Extract the (X, Y) coordinate from the center of the cell holding the provided text.  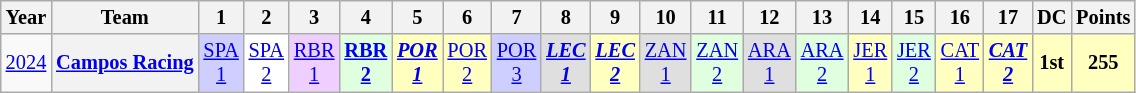
11 (717, 17)
17 (1008, 17)
Campos Racing (124, 63)
ARA1 (770, 63)
ZAN2 (717, 63)
9 (616, 17)
ZAN1 (666, 63)
JER2 (914, 63)
2 (266, 17)
13 (822, 17)
10 (666, 17)
4 (366, 17)
SPA2 (266, 63)
12 (770, 17)
POR1 (417, 63)
16 (960, 17)
DC (1052, 17)
1 (220, 17)
255 (1103, 63)
JER1 (870, 63)
Year (26, 17)
RBR2 (366, 63)
3 (314, 17)
Points (1103, 17)
POR3 (516, 63)
2024 (26, 63)
15 (914, 17)
14 (870, 17)
6 (468, 17)
CAT2 (1008, 63)
Team (124, 17)
8 (566, 17)
RBR1 (314, 63)
LEC1 (566, 63)
CAT1 (960, 63)
SPA1 (220, 63)
POR2 (468, 63)
1st (1052, 63)
LEC2 (616, 63)
5 (417, 17)
7 (516, 17)
ARA2 (822, 63)
